Locate the cell with the specified text and output its [X, Y] center coordinate. 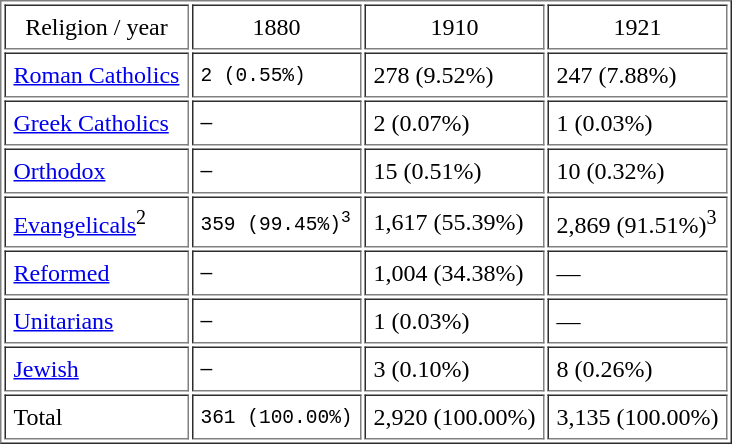
Roman Catholics [96, 74]
Reformed [96, 274]
Total [96, 418]
247 (7.88%) [638, 74]
3,135 (100.00%) [638, 418]
278 (9.52%) [455, 74]
361 (100.00%) [276, 418]
Orthodox [96, 170]
Religion / year [96, 26]
1910 [455, 26]
10 (0.32%) [638, 170]
Evangelicals2 [96, 222]
359 (99.45%)3 [276, 222]
2 (0.55%) [276, 74]
Unitarians [96, 322]
2 (0.07%) [455, 122]
1921 [638, 26]
15 (0.51%) [455, 170]
2,869 (91.51%)3 [638, 222]
1,004 (34.38%) [455, 274]
Jewish [96, 370]
Greek Catholics [96, 122]
1,617 (55.39%) [455, 222]
2,920 (100.00%) [455, 418]
3 (0.10%) [455, 370]
8 (0.26%) [638, 370]
1880 [276, 26]
